Find where the given text appears and provide that cell's center as [x, y] coordinate. 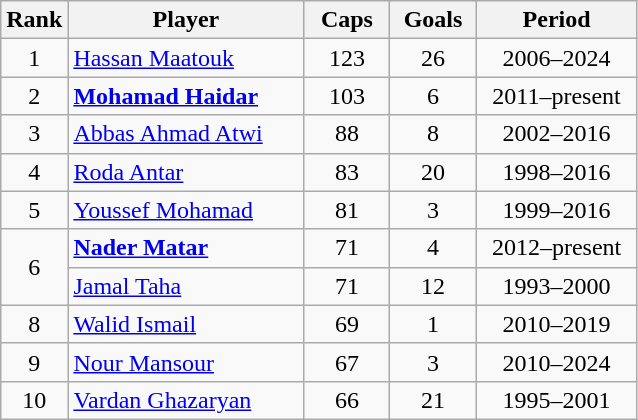
1999–2016 [556, 210]
Period [556, 20]
Abbas Ahmad Atwi [186, 134]
Rank [34, 20]
1998–2016 [556, 172]
123 [347, 58]
2010–2024 [556, 362]
9 [34, 362]
1993–2000 [556, 286]
69 [347, 324]
2011–present [556, 96]
103 [347, 96]
Nour Mansour [186, 362]
Player [186, 20]
5 [34, 210]
26 [433, 58]
12 [433, 286]
Jamal Taha [186, 286]
Roda Antar [186, 172]
21 [433, 400]
81 [347, 210]
66 [347, 400]
1995–2001 [556, 400]
Youssef Mohamad [186, 210]
Goals [433, 20]
88 [347, 134]
10 [34, 400]
Hassan Maatouk [186, 58]
83 [347, 172]
2010–2019 [556, 324]
Nader Matar [186, 248]
Vardan Ghazaryan [186, 400]
2002–2016 [556, 134]
20 [433, 172]
2012–present [556, 248]
Walid Ismail [186, 324]
2 [34, 96]
67 [347, 362]
Caps [347, 20]
2006–2024 [556, 58]
Mohamad Haidar [186, 96]
